Detect which cell encompasses the target text, then output its [X, Y] center coordinate. 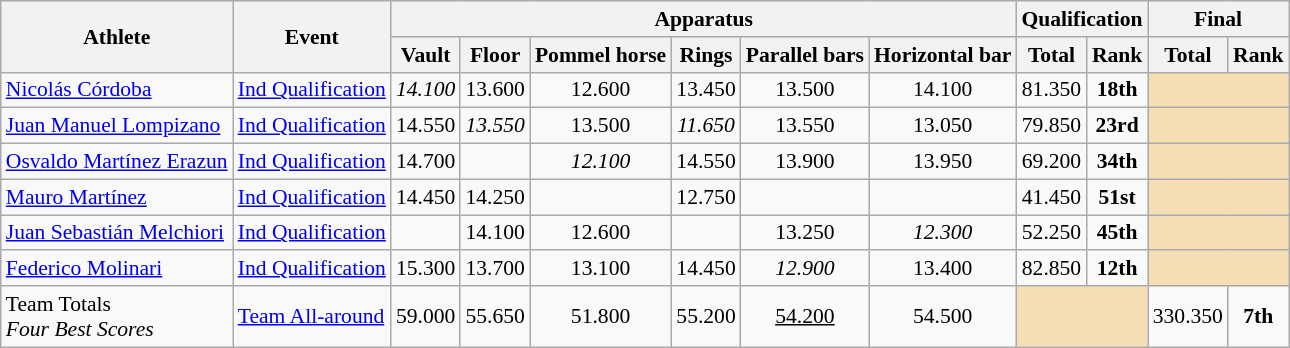
Juan Sebastián Melchiori [117, 233]
12.750 [706, 197]
Team All-around [312, 316]
34th [1118, 162]
12.100 [600, 162]
69.200 [1051, 162]
52.250 [1051, 233]
7th [1258, 316]
13.250 [805, 233]
Mauro Martínez [117, 197]
11.650 [706, 126]
41.450 [1051, 197]
13.950 [942, 162]
Rings [706, 55]
13.700 [494, 269]
82.850 [1051, 269]
12th [1118, 269]
13.900 [805, 162]
Juan Manuel Lompizano [117, 126]
12.900 [805, 269]
13.050 [942, 126]
Team TotalsFour Best Scores [117, 316]
Athlete [117, 36]
55.650 [494, 316]
Final [1218, 19]
Apparatus [704, 19]
Horizontal bar [942, 55]
Osvaldo Martínez Erazun [117, 162]
13.100 [600, 269]
Event [312, 36]
13.450 [706, 90]
Parallel bars [805, 55]
Nicolás Córdoba [117, 90]
12.300 [942, 233]
14.700 [426, 162]
330.350 [1188, 316]
Vault [426, 55]
Pommel horse [600, 55]
45th [1118, 233]
14.250 [494, 197]
18th [1118, 90]
Qualification [1082, 19]
13.600 [494, 90]
Floor [494, 55]
Federico Molinari [117, 269]
51st [1118, 197]
54.200 [805, 316]
55.200 [706, 316]
51.800 [600, 316]
81.350 [1051, 90]
23rd [1118, 126]
13.400 [942, 269]
54.500 [942, 316]
79.850 [1051, 126]
59.000 [426, 316]
15.300 [426, 269]
